Return the [x, y] coordinate for the center point of the cell that contains the specified text.  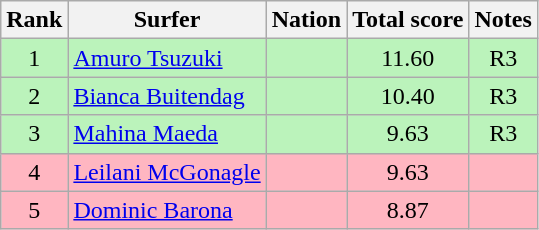
Bianca Buitendag [167, 96]
3 [34, 134]
1 [34, 58]
8.87 [408, 210]
4 [34, 172]
Surfer [167, 20]
Total score [408, 20]
Leilani McGonagle [167, 172]
11.60 [408, 58]
Rank [34, 20]
5 [34, 210]
2 [34, 96]
Notes [503, 20]
Nation [306, 20]
Dominic Barona [167, 210]
Mahina Maeda [167, 134]
10.40 [408, 96]
Amuro Tsuzuki [167, 58]
